Search for the cell housing the specified text and yield its (X, Y) center coordinate. 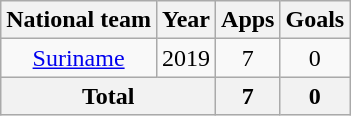
Suriname (79, 58)
Apps (248, 20)
Year (186, 20)
Goals (315, 20)
National team (79, 20)
2019 (186, 58)
Total (108, 96)
